Return the (x, y) coordinate for the center point of the cell that contains the specified text.  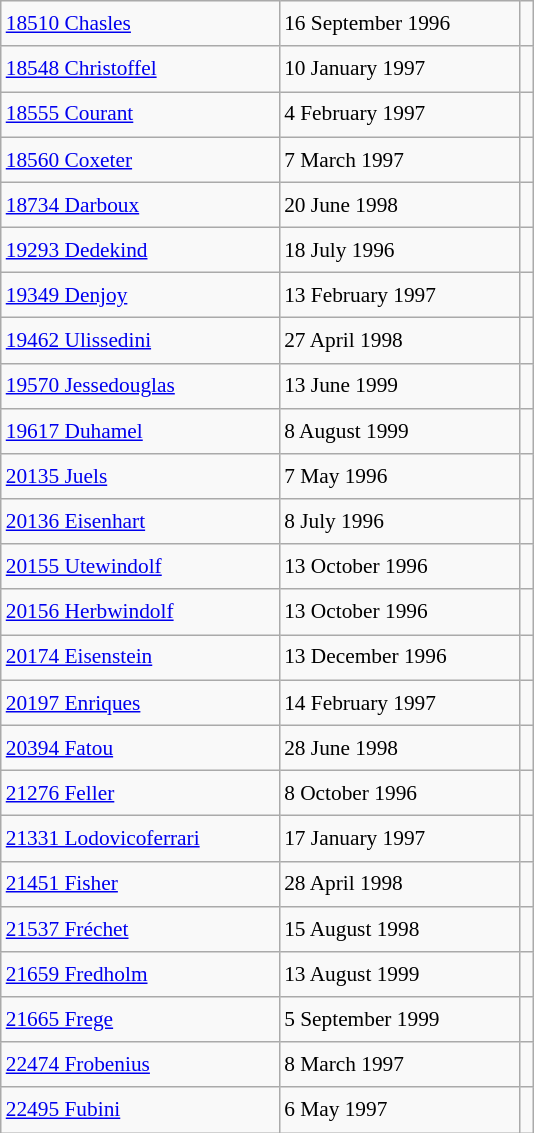
18548 Christoffel (140, 68)
14 February 1997 (399, 702)
8 July 1996 (399, 522)
19293 Dedekind (140, 250)
13 August 1999 (399, 974)
19462 Ulissedini (140, 340)
8 August 1999 (399, 430)
15 August 1998 (399, 928)
18734 Darboux (140, 204)
20174 Eisenstein (140, 658)
13 February 1997 (399, 296)
20 June 1998 (399, 204)
18 July 1996 (399, 250)
22474 Frobenius (140, 1064)
17 January 1997 (399, 838)
28 June 1998 (399, 748)
8 March 1997 (399, 1064)
27 April 1998 (399, 340)
20394 Fatou (140, 748)
21659 Fredholm (140, 974)
19349 Denjoy (140, 296)
21537 Fréchet (140, 928)
6 May 1997 (399, 1110)
18510 Chasles (140, 24)
20136 Eisenhart (140, 522)
20135 Juels (140, 476)
16 September 1996 (399, 24)
13 December 1996 (399, 658)
19570 Jessedouglas (140, 386)
18555 Courant (140, 114)
7 March 1997 (399, 160)
7 May 1996 (399, 476)
21276 Feller (140, 792)
21665 Frege (140, 1020)
20156 Herbwindolf (140, 612)
5 September 1999 (399, 1020)
28 April 1998 (399, 884)
10 January 1997 (399, 68)
13 June 1999 (399, 386)
4 February 1997 (399, 114)
19617 Duhamel (140, 430)
21331 Lodovicoferrari (140, 838)
8 October 1996 (399, 792)
20197 Enriques (140, 702)
20155 Utewindolf (140, 566)
18560 Coxeter (140, 160)
22495 Fubini (140, 1110)
21451 Fisher (140, 884)
